Extract the [x, y] coordinate from the center of the cell holding the provided text.  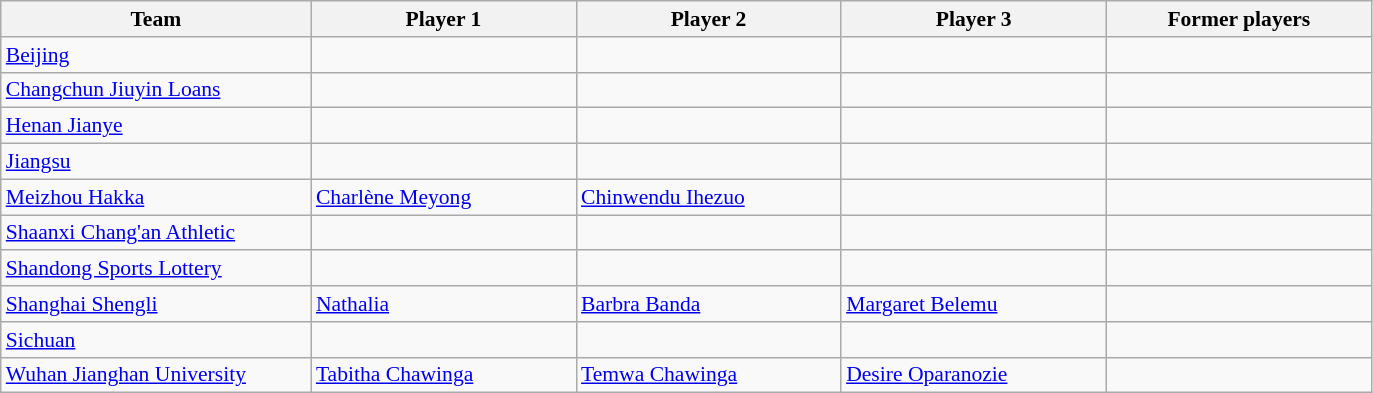
Beijing [156, 55]
Shandong Sports Lottery [156, 269]
Shanghai Shengli [156, 304]
Desire Oparanozie [974, 375]
Charlène Meyong [444, 197]
Wuhan Jianghan University [156, 375]
Player 1 [444, 19]
Henan Jianye [156, 126]
Nathalia [444, 304]
Jiangsu [156, 162]
Tabitha Chawinga [444, 375]
Chinwendu Ihezuo [708, 197]
Temwa Chawinga [708, 375]
Barbra Banda [708, 304]
Player 3 [974, 19]
Team [156, 19]
Sichuan [156, 340]
Former players [1238, 19]
Player 2 [708, 19]
Meizhou Hakka [156, 197]
Margaret Belemu [974, 304]
Changchun Jiuyin Loans [156, 90]
Shaanxi Chang'an Athletic [156, 233]
